For the text-containing cell, return its midpoint in [X, Y] coordinate format. 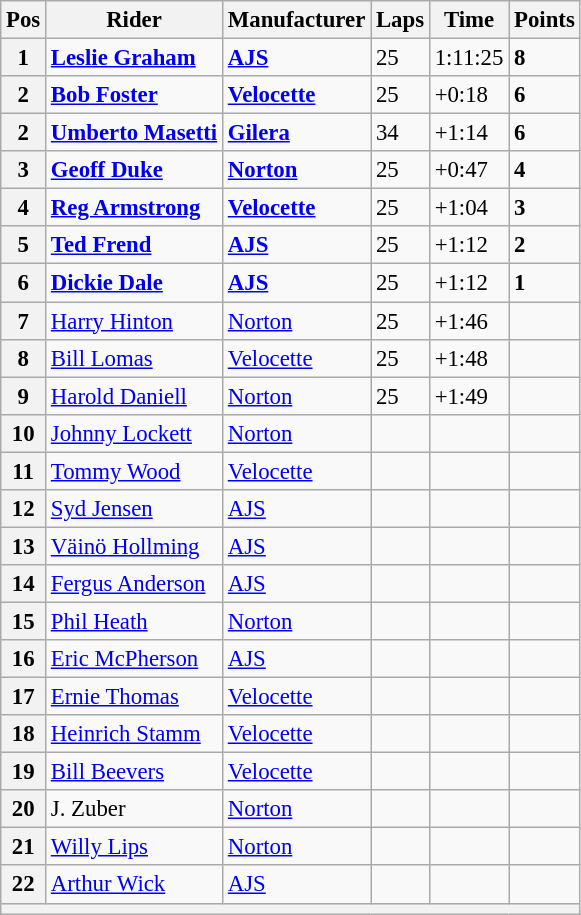
Umberto Masetti [134, 133]
1:11:25 [468, 58]
+0:47 [468, 170]
+1:14 [468, 133]
Laps [400, 20]
14 [24, 584]
Tommy Wood [134, 471]
13 [24, 546]
17 [24, 697]
20 [24, 809]
Manufacturer [296, 20]
Bob Foster [134, 95]
Harold Daniell [134, 396]
+1:48 [468, 358]
+0:18 [468, 95]
Ted Frend [134, 245]
J. Zuber [134, 809]
+1:49 [468, 396]
9 [24, 396]
Arthur Wick [134, 885]
Ernie Thomas [134, 697]
Heinrich Stamm [134, 734]
Väinö Hollming [134, 546]
11 [24, 471]
Eric McPherson [134, 659]
21 [24, 847]
34 [400, 133]
Harry Hinton [134, 321]
10 [24, 433]
Bill Beevers [134, 772]
19 [24, 772]
Dickie Dale [134, 283]
16 [24, 659]
Rider [134, 20]
Bill Lomas [134, 358]
5 [24, 245]
7 [24, 321]
Syd Jensen [134, 509]
Willy Lips [134, 847]
Gilera [296, 133]
Leslie Graham [134, 58]
Reg Armstrong [134, 208]
Fergus Anderson [134, 584]
+1:04 [468, 208]
Pos [24, 20]
Phil Heath [134, 621]
+1:46 [468, 321]
Johnny Lockett [134, 433]
Geoff Duke [134, 170]
12 [24, 509]
Points [544, 20]
22 [24, 885]
15 [24, 621]
Time [468, 20]
18 [24, 734]
